Scan for the cell matching the given text and deliver its (x, y) coordinate at center. 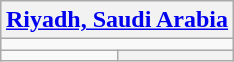
Riyadh, Saudi Arabia (116, 20)
